Determine the (x, y) coordinate at the center of the cell enclosing the given text.  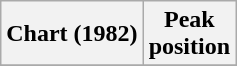
Peakposition (189, 34)
Chart (1982) (72, 34)
